Determine the [x, y] coordinate at the center of the cell enclosing the given text.  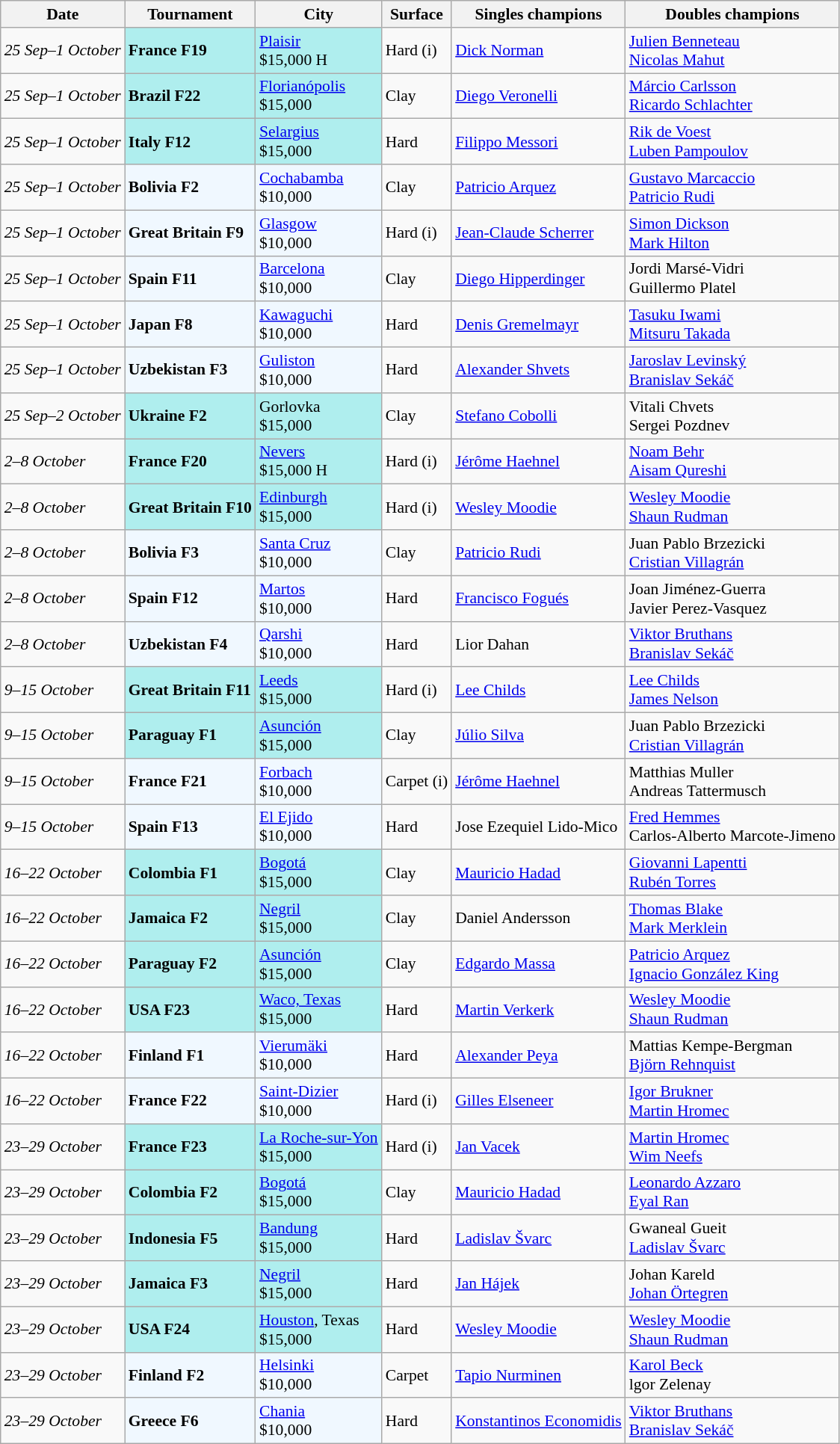
USA F24 [190, 1329]
Bandung $15,000 [318, 1238]
El Ejido $10,000 [318, 827]
Great Britain F10 [190, 507]
Colombia F1 [190, 873]
Márcio Carlsson Ricardo Schlachter [732, 96]
Lior Dahan [538, 644]
Plaisir$15,000 H [318, 51]
Helsinki $10,000 [318, 1375]
Konstantinos Economidis [538, 1422]
Jamaica F3 [190, 1284]
Vitali Chvets Sergei Pozdnev [732, 416]
Kawaguchi $10,000 [318, 324]
Jose Ezequiel Lido-Mico [538, 827]
Patricio Arquez Ignacio González King [732, 964]
Great Britain F11 [190, 691]
City [318, 14]
Indonesia F5 [190, 1238]
Saint-Dizier $10,000 [318, 1102]
Noam Behr Aisam Qureshi [732, 462]
Greece F6 [190, 1422]
Ladislav Švarc [538, 1238]
Surface [417, 14]
Edgardo Massa [538, 964]
Cochabamba $10,000 [318, 187]
Italy F12 [190, 142]
Jean-Claude Scherrer [538, 233]
Jordi Marsé-Vidri Guillermo Platel [732, 278]
Joan Jiménez-Guerra Javier Perez-Vasquez [732, 598]
Forbach $10,000 [318, 782]
Denis Gremelmayr [538, 324]
Martin Hromec Wim Neefs [732, 1147]
Lee Childs [538, 691]
Houston, Texas $15,000 [318, 1329]
Johan Kareld Johan Örtegren [732, 1284]
Stefano Cobolli [538, 416]
Colombia F2 [190, 1193]
Singles champions [538, 14]
Glasgow$10,000 [318, 233]
Patricio Rudi [538, 553]
Alexander Peya [538, 1055]
Diego Hipperdinger [538, 278]
Júlio Silva [538, 735]
Selargius $15,000 [318, 142]
Gwaneal Gueit Ladislav Švarc [732, 1238]
Carpet (i) [417, 782]
Spain F11 [190, 278]
Bolivia F3 [190, 553]
La Roche-sur-Yon $15,000 [318, 1147]
France F21 [190, 782]
Doubles champions [732, 14]
Gustavo Marcaccio Patricio Rudi [732, 187]
Julien Benneteau Nicolas Mahut [732, 51]
France F20 [190, 462]
Patricio Arquez [538, 187]
Diego Veronelli [538, 96]
Simon Dickson Mark Hilton [732, 233]
Dick Norman [538, 51]
Qarshi $10,000 [318, 644]
Leonardo Azzaro Eyal Ran [732, 1193]
Florianópolis $15,000 [318, 96]
Santa Cruz $10,000 [318, 553]
Great Britain F9 [190, 233]
Barcelona $10,000 [318, 278]
Martos $10,000 [318, 598]
Uzbekistan F3 [190, 371]
Rik de Voest Luben Pampoulov [732, 142]
Thomas Blake Mark Merklein [732, 918]
Paraguay F1 [190, 735]
Mattias Kempe-Bergman Björn Rehnquist [732, 1055]
Nevers $15,000 H [318, 462]
Waco, Texas$15,000 [318, 1009]
Jamaica F2 [190, 918]
France F22 [190, 1102]
Carpet [417, 1375]
Tournament [190, 14]
Paraguay F2 [190, 964]
Vierumäki$10,000 [318, 1055]
France F23 [190, 1147]
Lee Childs James Nelson [732, 691]
Jaroslav Levinský Branislav Sekáč [732, 371]
Date [63, 14]
Fred Hemmes Carlos-Alberto Marcote-Jimeno [732, 827]
Alexander Shvets [538, 371]
Gorlovka $15,000 [318, 416]
Chania $10,000 [318, 1422]
Tasuku Iwami Mitsuru Takada [732, 324]
Martin Verkerk [538, 1009]
Matthias Muller Andreas Tattermusch [732, 782]
France F19 [190, 51]
Igor Brukner Martin Hromec [732, 1102]
Finland F2 [190, 1375]
Daniel Andersson [538, 918]
Gilles Elseneer [538, 1102]
Bolivia F2 [190, 187]
Francisco Fogués [538, 598]
Japan F8 [190, 324]
Finland F1 [190, 1055]
Edinburgh $15,000 [318, 507]
Leeds $15,000 [318, 691]
Tapio Nurminen [538, 1375]
Filippo Messori [538, 142]
Ukraine F2 [190, 416]
Jan Vacek [538, 1147]
Giovanni Lapentti Rubén Torres [732, 873]
Uzbekistan F4 [190, 644]
Brazil F22 [190, 96]
Jan Hájek [538, 1284]
25 Sep–2 October [63, 416]
Spain F12 [190, 598]
Karol Beck lgor Zelenay [732, 1375]
Spain F13 [190, 827]
USA F23 [190, 1009]
Guliston $10,000 [318, 371]
